Capture the cell that displays the provided text and extract its [X, Y] central coordinate. 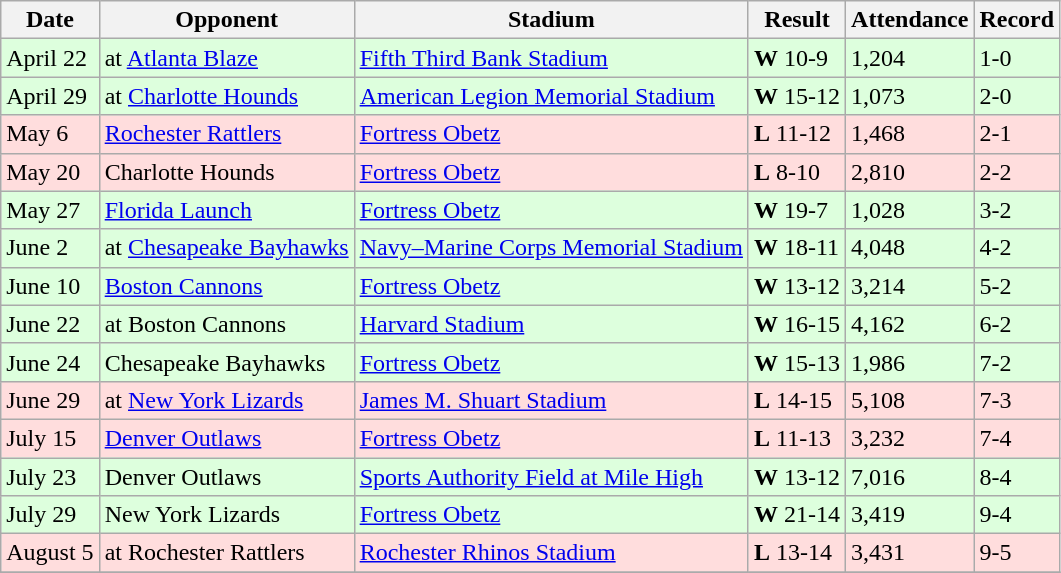
9-4 [1017, 515]
L 8-10 [796, 172]
W 16-15 [796, 324]
at Atlanta Blaze [226, 58]
L 11-13 [796, 438]
Sports Authority Field at Mile High [551, 477]
W 15-12 [796, 96]
7-4 [1017, 438]
July 29 [50, 515]
at New York Lizards [226, 400]
June 22 [50, 324]
5-2 [1017, 286]
June 2 [50, 248]
W 10-9 [796, 58]
4,162 [910, 324]
Boston Cannons [226, 286]
June 10 [50, 286]
July 23 [50, 477]
W 15-13 [796, 362]
1-0 [1017, 58]
July 15 [50, 438]
W 19-7 [796, 210]
August 5 [50, 553]
at Rochester Rattlers [226, 553]
Fifth Third Bank Stadium [551, 58]
Record [1017, 20]
at Charlotte Hounds [226, 96]
May 27 [50, 210]
Rochester Rhinos Stadium [551, 553]
7,016 [910, 477]
June 24 [50, 362]
2,810 [910, 172]
2-0 [1017, 96]
1,986 [910, 362]
Opponent [226, 20]
W 18-11 [796, 248]
1,073 [910, 96]
Attendance [910, 20]
May 6 [50, 134]
at Boston Cannons [226, 324]
3,419 [910, 515]
4-2 [1017, 248]
James M. Shuart Stadium [551, 400]
1,204 [910, 58]
3,214 [910, 286]
L 13-14 [796, 553]
Florida Launch [226, 210]
3-2 [1017, 210]
May 20 [50, 172]
Harvard Stadium [551, 324]
2-2 [1017, 172]
7-3 [1017, 400]
3,431 [910, 553]
New York Lizards [226, 515]
April 22 [50, 58]
9-5 [1017, 553]
April 29 [50, 96]
American Legion Memorial Stadium [551, 96]
Date [50, 20]
Charlotte Hounds [226, 172]
5,108 [910, 400]
3,232 [910, 438]
1,028 [910, 210]
L 14-15 [796, 400]
Navy–Marine Corps Memorial Stadium [551, 248]
4,048 [910, 248]
6-2 [1017, 324]
Chesapeake Bayhawks [226, 362]
Rochester Rattlers [226, 134]
June 29 [50, 400]
W 21-14 [796, 515]
at Chesapeake Bayhawks [226, 248]
8-4 [1017, 477]
Result [796, 20]
2-1 [1017, 134]
Stadium [551, 20]
7-2 [1017, 362]
L 11-12 [796, 134]
1,468 [910, 134]
